Search for the cell housing the specified text and yield its (x, y) center coordinate. 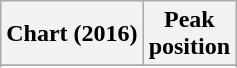
Peak position (189, 34)
Chart (2016) (72, 34)
